Scan for the cell matching the given text and deliver its [x, y] coordinate at center. 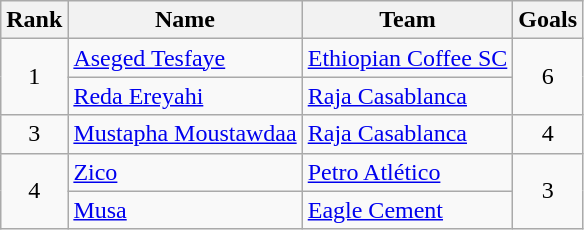
Zico [185, 172]
Rank [34, 20]
Aseged Tesfaye [185, 58]
6 [548, 77]
Mustapha Moustawdaa [185, 134]
Ethiopian Coffee SC [408, 58]
Name [185, 20]
Reda Ereyahi [185, 96]
Musa [185, 210]
Petro Atlético [408, 172]
Goals [548, 20]
Team [408, 20]
Eagle Cement [408, 210]
1 [34, 77]
